Detect which cell encompasses the target text, then output its [X, Y] center coordinate. 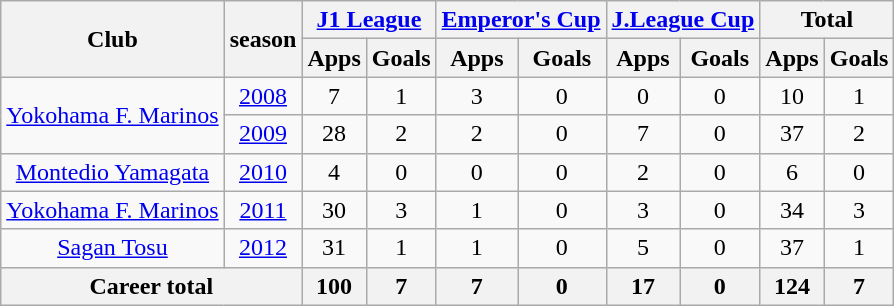
Emperor's Cup [521, 20]
2009 [263, 134]
31 [334, 248]
Career total [152, 286]
J1 League [369, 20]
6 [792, 172]
season [263, 39]
Sagan Tosu [112, 248]
17 [643, 286]
4 [334, 172]
10 [792, 96]
34 [792, 210]
Total [827, 20]
2010 [263, 172]
100 [334, 286]
124 [792, 286]
2011 [263, 210]
Montedio Yamagata [112, 172]
28 [334, 134]
30 [334, 210]
J.League Cup [683, 20]
2012 [263, 248]
2008 [263, 96]
Club [112, 39]
5 [643, 248]
